Detect which cell encompasses the target text, then output its [x, y] center coordinate. 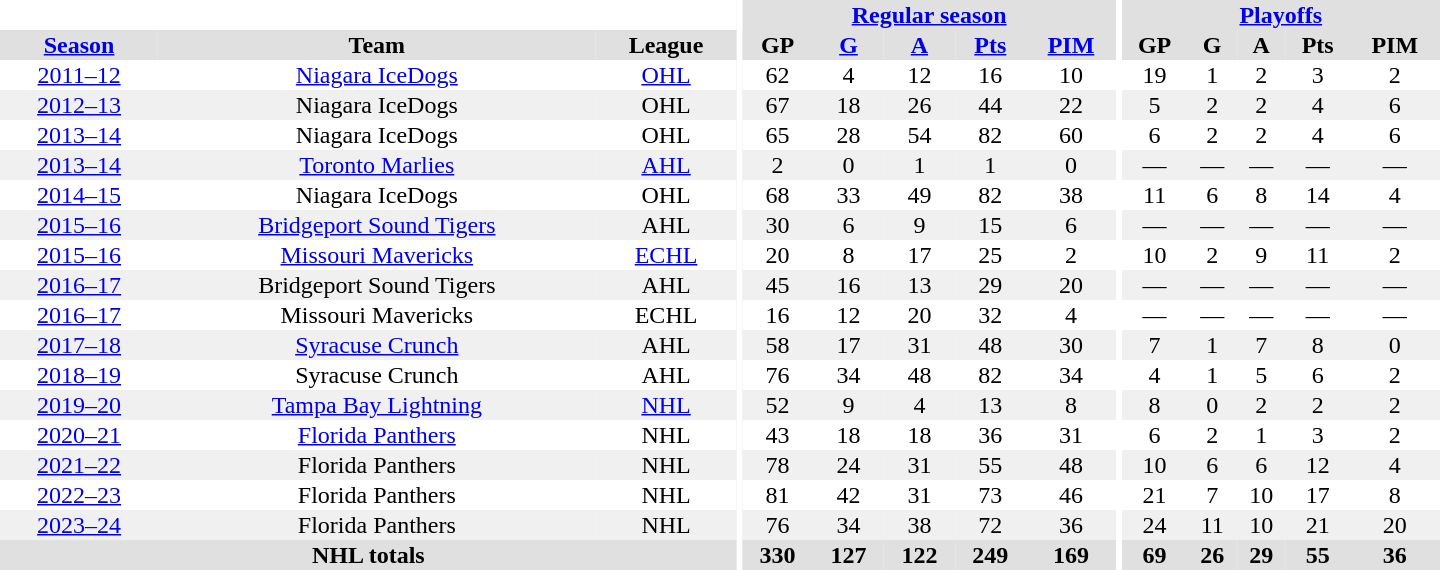
122 [920, 555]
45 [778, 285]
73 [990, 495]
42 [848, 495]
46 [1071, 495]
32 [990, 315]
2017–18 [79, 345]
2018–19 [79, 375]
52 [778, 405]
169 [1071, 555]
68 [778, 195]
19 [1155, 75]
33 [848, 195]
43 [778, 435]
249 [990, 555]
Playoffs [1281, 15]
Team [376, 45]
60 [1071, 135]
2019–20 [79, 405]
22 [1071, 105]
330 [778, 555]
Regular season [929, 15]
League [666, 45]
2011–12 [79, 75]
69 [1155, 555]
Tampa Bay Lightning [376, 405]
NHL totals [368, 555]
2020–21 [79, 435]
44 [990, 105]
62 [778, 75]
15 [990, 225]
54 [920, 135]
72 [990, 525]
58 [778, 345]
49 [920, 195]
2021–22 [79, 465]
78 [778, 465]
25 [990, 255]
65 [778, 135]
2023–24 [79, 525]
81 [778, 495]
14 [1318, 195]
Season [79, 45]
2014–15 [79, 195]
2012–13 [79, 105]
67 [778, 105]
2022–23 [79, 495]
28 [848, 135]
Toronto Marlies [376, 165]
127 [848, 555]
